Pinpoint the cell where the given text exists, returning its [x, y] midpoint coordinate. 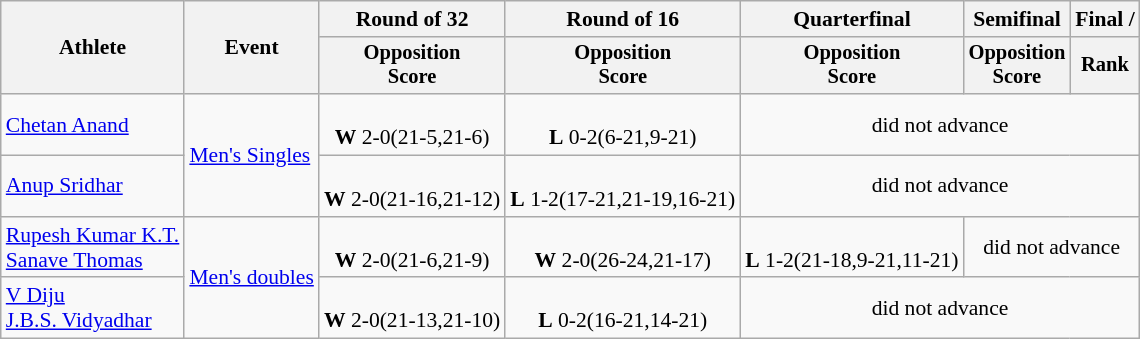
W 2-0(21-6,21-9) [412, 248]
Quarterfinal [852, 19]
W 2-0(26-24,21-17) [622, 248]
Final / [1105, 19]
W 2-0(21-13,21-10) [412, 308]
Rank [1105, 66]
V DijuJ.B.S. Vidyadhar [93, 308]
Semifinal [1018, 19]
Men's doubles [252, 278]
W 2-0(21-16,21-12) [412, 186]
Event [252, 48]
Rupesh Kumar K.T.Sanave Thomas [93, 248]
L 1-2(17-21,21-19,16-21) [622, 186]
Round of 32 [412, 19]
Anup Sridhar [93, 186]
L 0-2(16-21,14-21) [622, 308]
Men's Singles [252, 155]
Chetan Anand [93, 124]
W 2-0(21-5,21-6) [412, 124]
L 0-2(6-21,9-21) [622, 124]
L 1-2(21-18,9-21,11-21) [852, 248]
Round of 16 [622, 19]
Athlete [93, 48]
